Provide the (X, Y) coordinate of the cell's center where the given text is located.  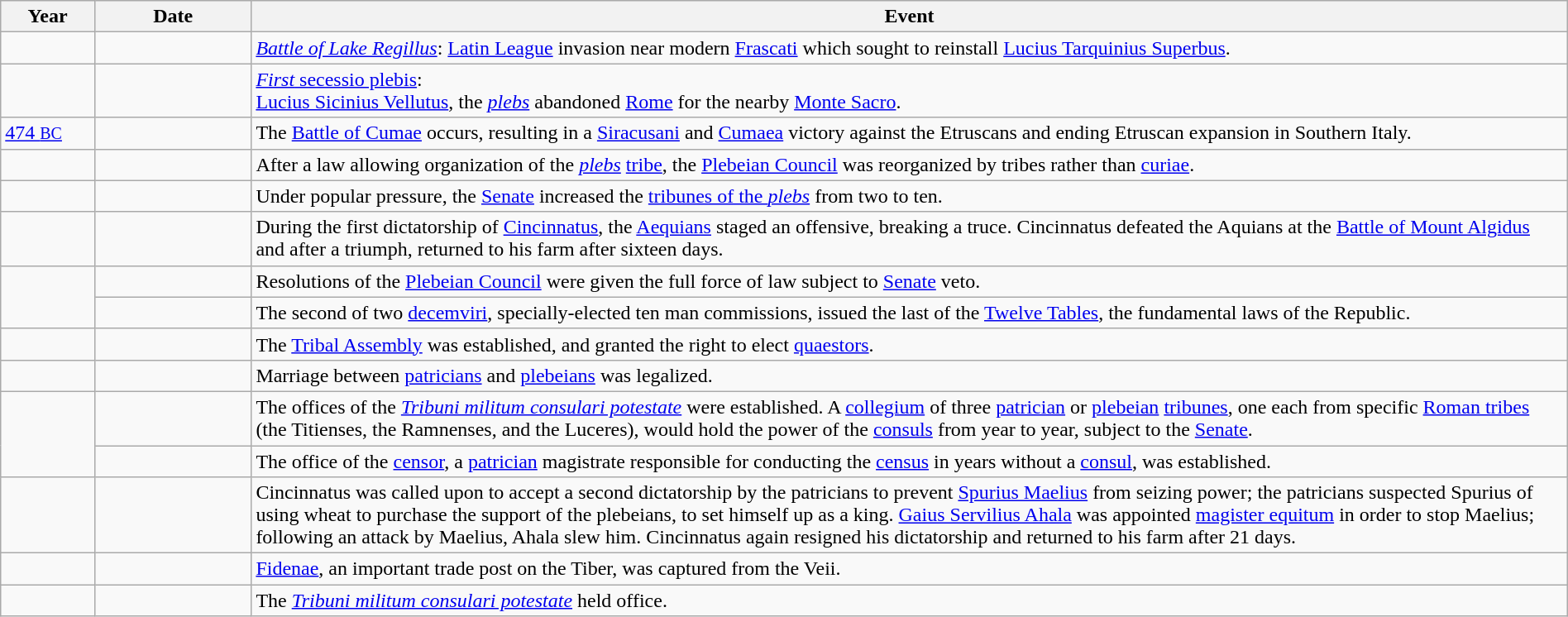
Event (910, 17)
Fidenae, an important trade post on the Tiber, was captured from the Veii. (910, 569)
The Tribal Assembly was established, and granted the right to elect quaestors. (910, 344)
The office of the censor, a patrician magistrate responsible for conducting the census in years without a consul, was established. (910, 461)
The Battle of Cumae occurs, resulting in a Siracusani and Cumaea victory against the Etruscans and ending Etruscan expansion in Southern Italy. (910, 133)
Battle of Lake Regillus: Latin League invasion near modern Frascati which sought to reinstall Lucius Tarquinius Superbus. (910, 48)
After a law allowing organization of the plebs tribe, the Plebeian Council was reorganized by tribes rather than curiae. (910, 165)
The second of two decemviri, specially-elected ten man commissions, issued the last of the Twelve Tables, the fundamental laws of the Republic. (910, 313)
474 BC (48, 133)
First secessio plebis:Lucius Sicinius Vellutus, the plebs abandoned Rome for the nearby Monte Sacro. (910, 91)
Marriage between patricians and plebeians was legalized. (910, 375)
Date (172, 17)
Under popular pressure, the Senate increased the tribunes of the plebs from two to ten. (910, 196)
Resolutions of the Plebeian Council were given the full force of law subject to Senate veto. (910, 281)
The Tribuni militum consulari potestate held office. (910, 600)
Year (48, 17)
